Output the (x, y) coordinate of the center of the cell containing the given text.  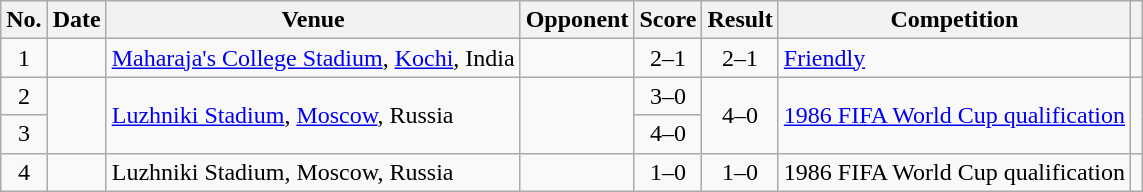
Competition (954, 20)
4 (24, 172)
Result (740, 20)
1 (24, 58)
3 (24, 134)
No. (24, 20)
Venue (313, 20)
Maharaja's College Stadium, Kochi, India (313, 58)
Opponent (577, 20)
Score (668, 20)
3–0 (668, 96)
Date (76, 20)
Friendly (954, 58)
2 (24, 96)
